For the text-containing cell, return its midpoint in (x, y) coordinate format. 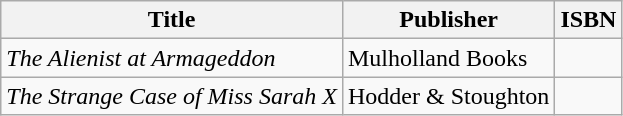
ISBN (588, 20)
Title (172, 20)
Mulholland Books (448, 58)
The Alienist at Armageddon (172, 58)
Hodder & Stoughton (448, 96)
The Strange Case of Miss Sarah X (172, 96)
Publisher (448, 20)
